Capture the cell that displays the provided text and extract its (x, y) central coordinate. 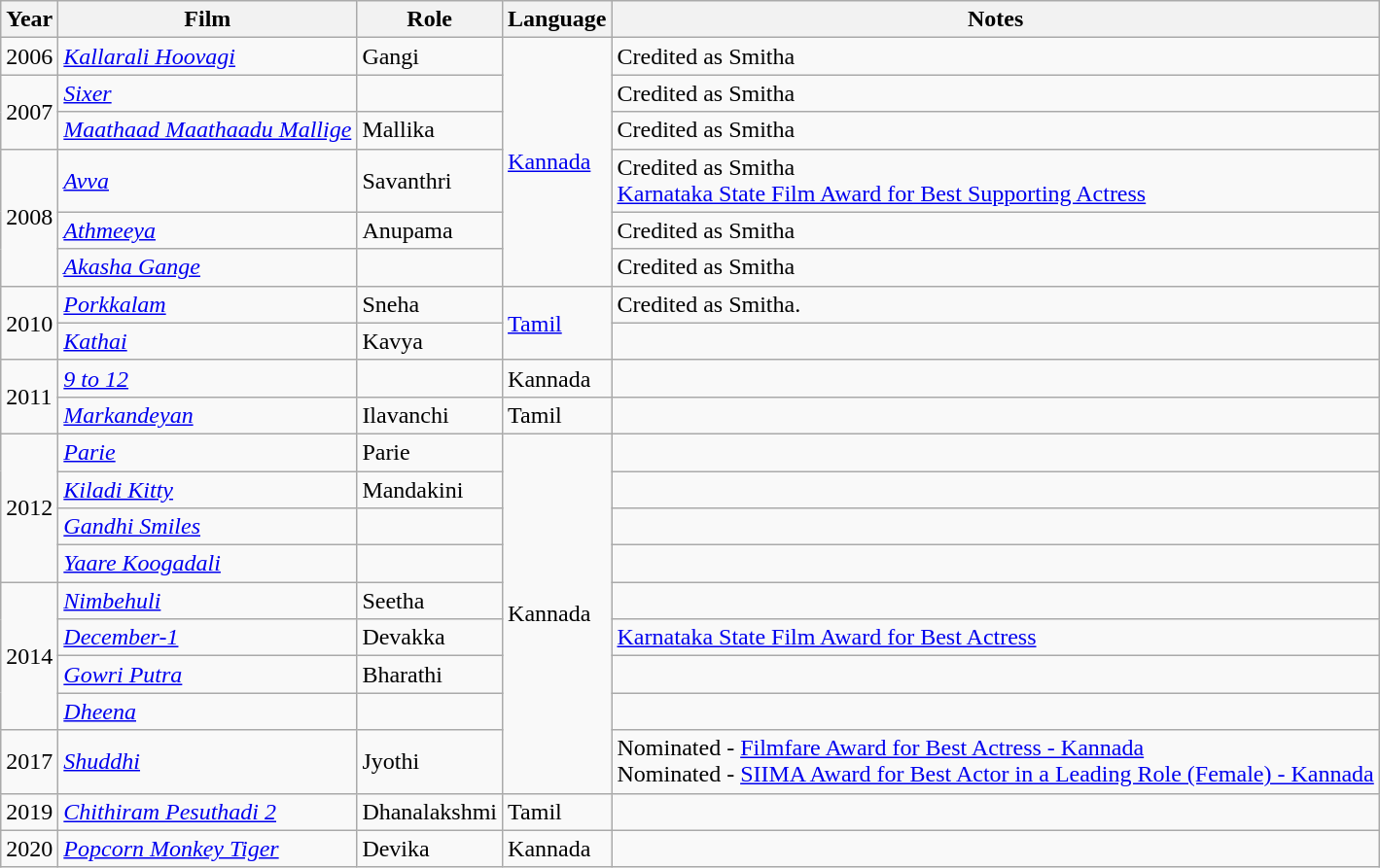
Nominated - Filmfare Award for Best Actress - KannadaNominated - SIIMA Award for Best Actor in a Leading Role (Female) - Kannada (996, 762)
Gangi (430, 56)
Role (430, 19)
Devika (430, 849)
Year (29, 19)
Chithiram Pesuthadi 2 (208, 812)
Yaare Koogadali (208, 564)
Kallarali Hoovagi (208, 56)
Gowri Putra (208, 675)
2010 (29, 323)
Mandakini (430, 489)
Bharathi (430, 675)
Kathai (208, 341)
2007 (29, 112)
2006 (29, 56)
2012 (29, 507)
Notes (996, 19)
Dheena (208, 712)
Anupama (430, 230)
Shuddhi (208, 762)
Devakka (430, 638)
9 to 12 (208, 378)
Language (557, 19)
Savanthri (430, 181)
Akasha Gange (208, 267)
Film (208, 19)
Porkkalam (208, 304)
Dhanalakshmi (430, 812)
Mallika (430, 130)
2019 (29, 812)
Athmeeya (208, 230)
Karnataka State Film Award for Best Actress (996, 638)
2011 (29, 397)
Ilavanchi (430, 415)
Avva (208, 181)
Nimbehuli (208, 601)
Seetha (430, 601)
Sneha (430, 304)
2017 (29, 762)
2020 (29, 849)
Sixer (208, 93)
Credited as SmithaKarnataka State Film Award for Best Supporting Actress (996, 181)
Popcorn Monkey Tiger (208, 849)
Markandeyan (208, 415)
Maathaad Maathaadu Mallige (208, 130)
December-1 (208, 638)
Jyothi (430, 762)
Credited as Smitha. (996, 304)
Gandhi Smiles (208, 527)
2008 (29, 218)
Kavya (430, 341)
2014 (29, 656)
Kiladi Kitty (208, 489)
